Find where the given text appears and provide that cell's center as (X, Y) coordinate. 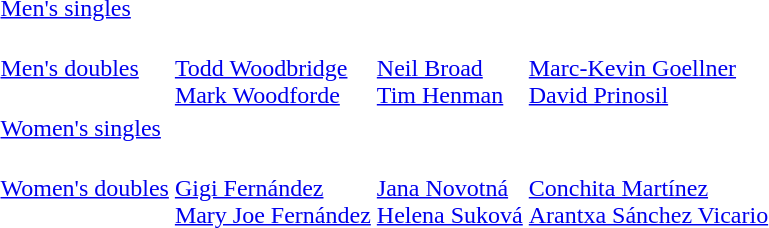
Marc-Kevin GoellnerDavid Prinosil (648, 68)
Todd WoodbridgeMark Woodforde (272, 68)
Neil BroadTim Henman (450, 68)
